Pinpoint the cell where the given text exists, returning its [X, Y] midpoint coordinate. 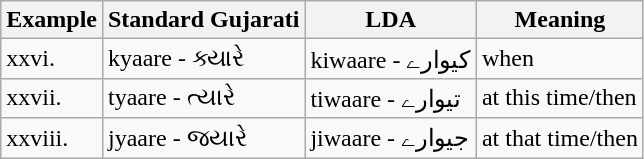
jyaare - જ્યારે [203, 138]
tiwaare - تیوارے [391, 98]
jiwaare - جیوارے [391, 138]
kiwaare - کیوارے [391, 59]
tyaare - ત્યારે [203, 98]
when [560, 59]
xxviii. [52, 138]
at this time/then [560, 98]
xxvii. [52, 98]
kyaare - ક્યારે [203, 59]
at that time/then [560, 138]
LDA [391, 20]
Standard Gujarati [203, 20]
xxvi. [52, 59]
Meaning [560, 20]
Example [52, 20]
